For the text-containing cell, return its midpoint in (x, y) coordinate format. 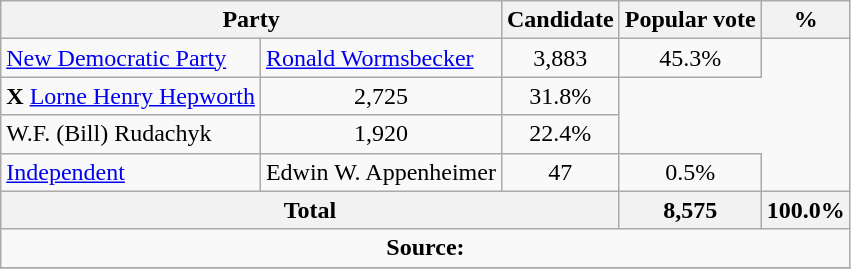
Source: (426, 248)
% (806, 20)
Total (310, 210)
Popular vote (690, 20)
31.8% (560, 96)
X Lorne Henry Hepworth (131, 96)
3,883 (560, 58)
Independent (131, 172)
New Democratic Party (131, 58)
45.3% (690, 58)
100.0% (806, 210)
47 (560, 172)
Candidate (560, 20)
Ronald Wormsbecker (380, 58)
8,575 (690, 210)
22.4% (560, 134)
W.F. (Bill) Rudachyk (131, 134)
2,725 (380, 96)
Party (252, 20)
0.5% (690, 172)
1,920 (380, 134)
Edwin W. Appenheimer (380, 172)
